Pinpoint the cell where the given text exists, returning its [x, y] midpoint coordinate. 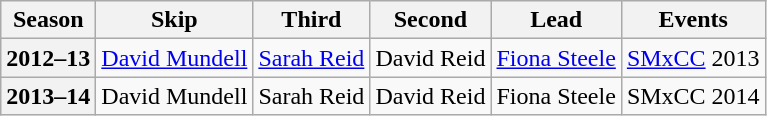
Skip [174, 20]
Lead [556, 20]
Events [693, 20]
Season [48, 20]
Third [312, 20]
SMxCC 2013 [693, 58]
2013–14 [48, 96]
Second [430, 20]
2012–13 [48, 58]
SMxCC 2014 [693, 96]
